Pinpoint the cell where the given text exists, returning its (X, Y) midpoint coordinate. 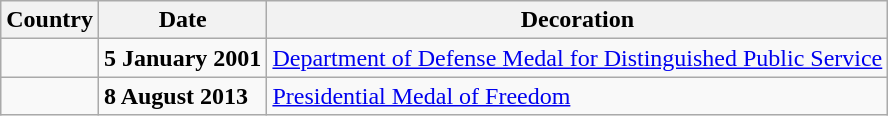
Date (182, 20)
5 January 2001 (182, 58)
Presidential Medal of Freedom (578, 96)
Decoration (578, 20)
Country (50, 20)
8 August 2013 (182, 96)
Department of Defense Medal for Distinguished Public Service (578, 58)
